Pinpoint the cell where the given text exists, returning its (X, Y) midpoint coordinate. 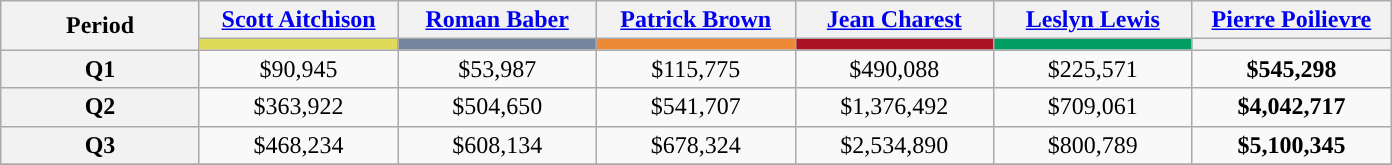
$800,789 (1094, 145)
Scott Aitchison (298, 20)
Roman Baber (498, 20)
$504,650 (498, 107)
$678,324 (696, 145)
Patrick Brown (696, 20)
$2,534,890 (894, 145)
Q3 (100, 145)
Period (100, 26)
$4,042,717 (1292, 107)
$1,376,492 (894, 107)
$468,234 (298, 145)
$363,922 (298, 107)
$608,134 (498, 145)
$541,707 (696, 107)
Q2 (100, 107)
$5,100,345 (1292, 145)
$545,298 (1292, 69)
$709,061 (1094, 107)
$490,088 (894, 69)
$115,775 (696, 69)
Pierre Poilievre (1292, 20)
Jean Charest (894, 20)
Q1 (100, 69)
$53,987 (498, 69)
$90,945 (298, 69)
$225,571 (1094, 69)
Leslyn Lewis (1094, 20)
